Locate the cell with the specified text and output its [x, y] center coordinate. 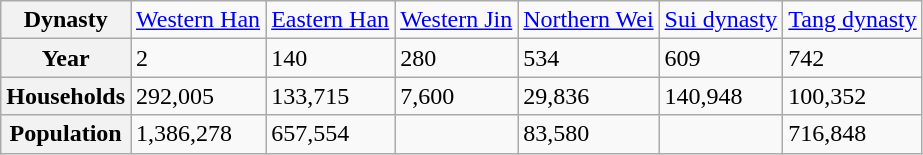
534 [588, 58]
Eastern Han [330, 20]
Sui dynasty [721, 20]
292,005 [198, 96]
100,352 [852, 96]
742 [852, 58]
Northern Wei [588, 20]
7,600 [456, 96]
Households [66, 96]
280 [456, 58]
29,836 [588, 96]
716,848 [852, 134]
657,554 [330, 134]
Western Jin [456, 20]
133,715 [330, 96]
83,580 [588, 134]
140,948 [721, 96]
Dynasty [66, 20]
Year [66, 58]
609 [721, 58]
140 [330, 58]
Population [66, 134]
Western Han [198, 20]
2 [198, 58]
Tang dynasty [852, 20]
1,386,278 [198, 134]
